Extract the [X, Y] coordinate from the center of the cell holding the provided text.  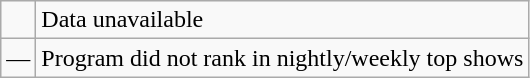
— [18, 58]
Program did not rank in nightly/weekly top shows [282, 58]
Data unavailable [282, 20]
